Search for the cell housing the specified text and yield its [x, y] center coordinate. 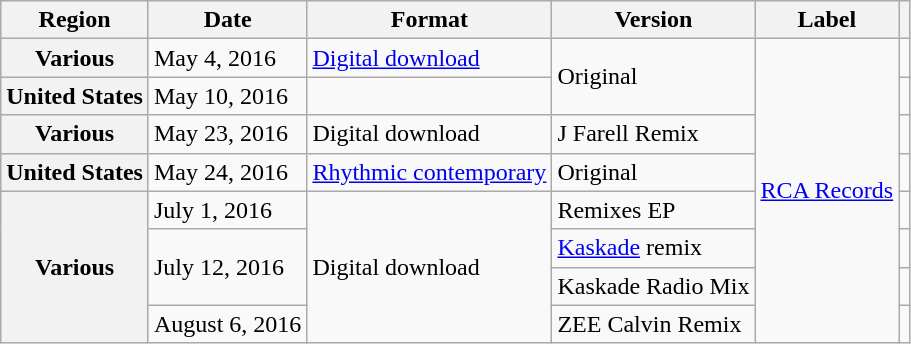
Rhythmic contemporary [430, 172]
Remixes EP [654, 210]
Label [827, 20]
July 1, 2016 [227, 210]
Kaskade remix [654, 248]
ZEE Calvin Remix [654, 324]
Region [75, 20]
Date [227, 20]
J Farell Remix [654, 134]
Version [654, 20]
May 10, 2016 [227, 96]
July 12, 2016 [227, 267]
May 4, 2016 [227, 58]
August 6, 2016 [227, 324]
May 24, 2016 [227, 172]
RCA Records [827, 191]
May 23, 2016 [227, 134]
Kaskade Radio Mix [654, 286]
Format [430, 20]
